For the text-containing cell, return its midpoint in (X, Y) coordinate format. 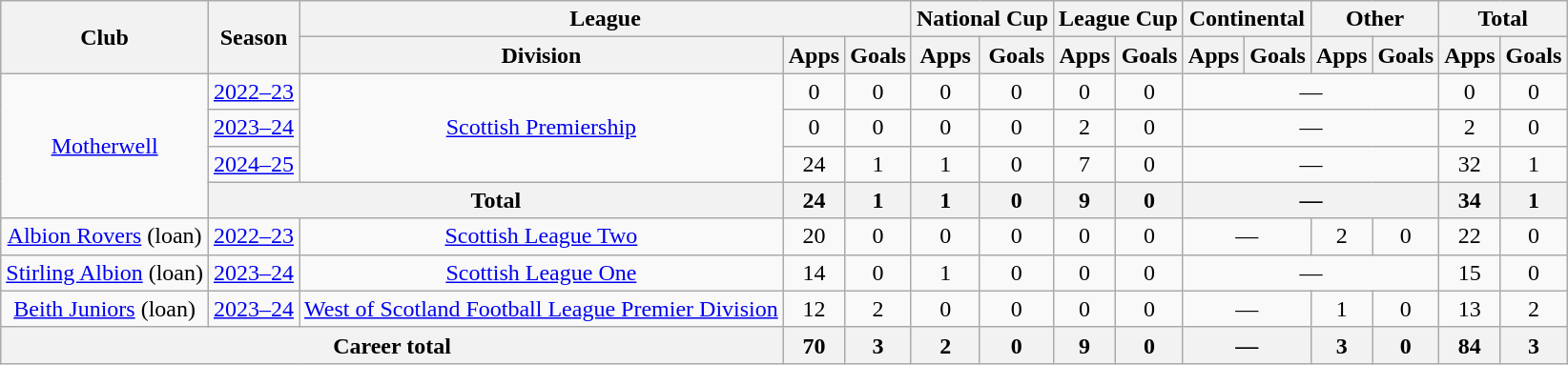
West of Scotland Football League Premier Division (542, 309)
22 (1470, 236)
Motherwell (105, 146)
League (606, 19)
14 (814, 273)
Continental (1247, 19)
Stirling Albion (loan) (105, 273)
12 (814, 309)
Division (542, 55)
13 (1470, 309)
70 (814, 345)
84 (1470, 345)
Season (254, 37)
20 (814, 236)
Scottish Premiership (542, 128)
National Cup (982, 19)
7 (1085, 164)
Career total (392, 345)
15 (1470, 273)
34 (1470, 200)
2024–25 (254, 164)
Beith Juniors (loan) (105, 309)
Scottish League Two (542, 236)
Albion Rovers (loan) (105, 236)
Club (105, 37)
Other (1374, 19)
League Cup (1119, 19)
Scottish League One (542, 273)
32 (1470, 164)
